Determine the [x, y] coordinate at the center of the cell enclosing the given text.  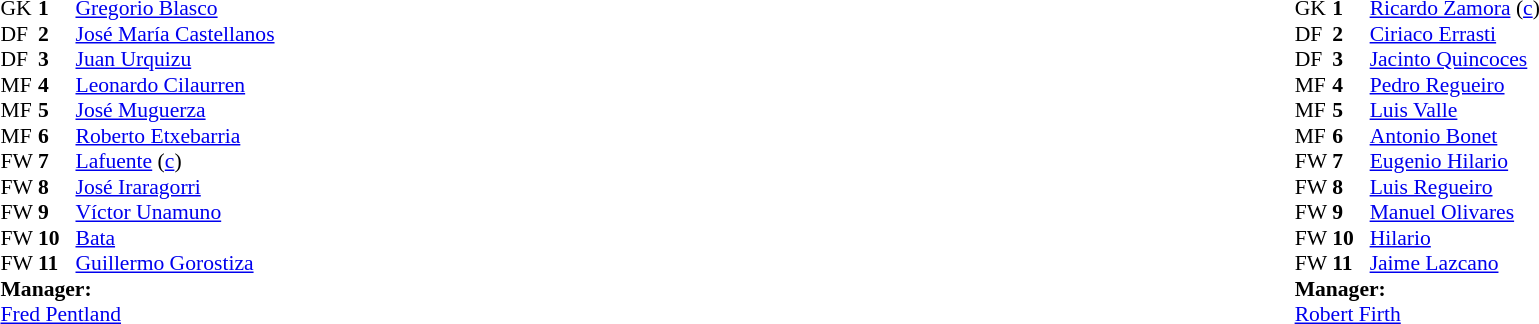
Leonardo Cilaurren [176, 85]
José Muguerza [176, 111]
Bata [176, 238]
Guillermo Gorostiza [176, 263]
Juan Urquizu [176, 59]
José María Castellanos [176, 34]
Roberto Etxebarria [176, 136]
Manager: [137, 289]
Lafuente (c) [176, 161]
Víctor Unamuno [176, 213]
José Iraragorri [176, 187]
